Find where the given text appears and provide that cell's center as (X, Y) coordinate. 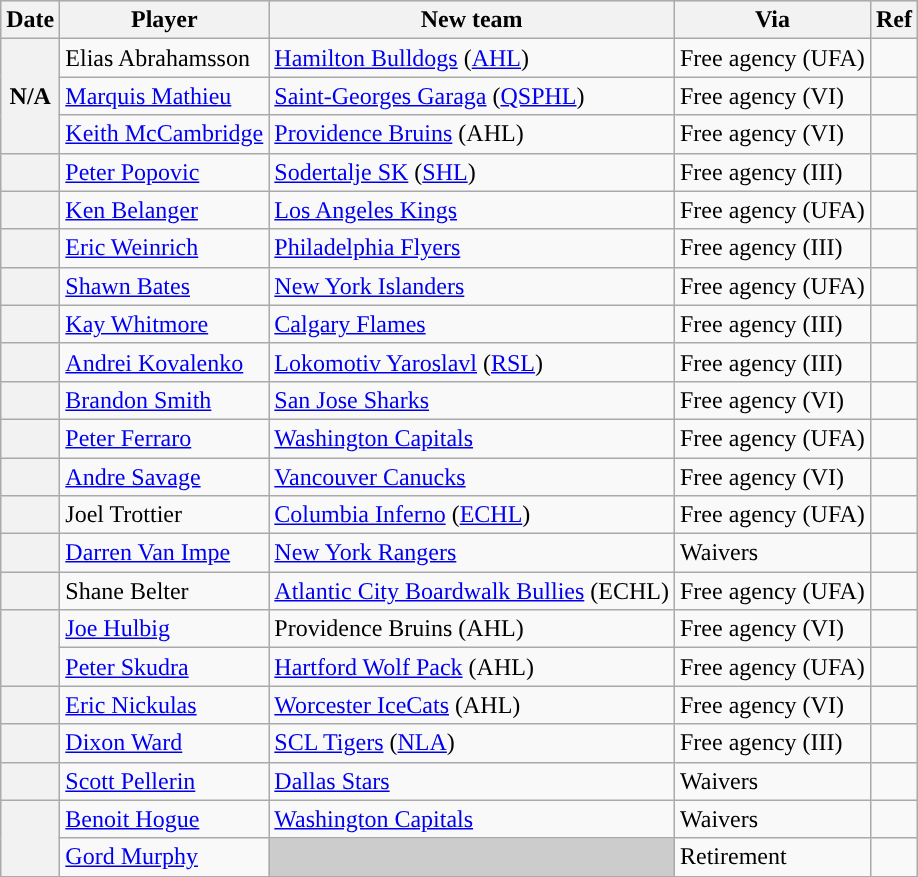
Vancouver Canucks (472, 477)
Joel Trottier (164, 515)
Date (30, 20)
Dixon Ward (164, 743)
Ref (894, 20)
Atlantic City Boardwalk Bullies (ECHL) (472, 591)
Brandon Smith (164, 400)
SCL Tigers (NLA) (472, 743)
Columbia Inferno (ECHL) (472, 515)
Worcester IceCats (AHL) (472, 705)
Peter Ferraro (164, 438)
Scott Pellerin (164, 781)
Gord Murphy (164, 857)
Hartford Wolf Pack (AHL) (472, 667)
Sodertalje SK (SHL) (472, 172)
New York Islanders (472, 286)
Hamilton Bulldogs (AHL) (472, 58)
Player (164, 20)
Kay Whitmore (164, 324)
Ken Belanger (164, 210)
Dallas Stars (472, 781)
Benoit Hogue (164, 819)
Eric Nickulas (164, 705)
N/A (30, 96)
Marquis Mathieu (164, 96)
Peter Skudra (164, 667)
Shawn Bates (164, 286)
Via (772, 20)
Los Angeles Kings (472, 210)
Andrei Kovalenko (164, 362)
Darren Van Impe (164, 553)
Calgary Flames (472, 324)
Elias Abrahamsson (164, 58)
New team (472, 20)
Keith McCambridge (164, 134)
Saint-Georges Garaga (QSPHL) (472, 96)
Eric Weinrich (164, 248)
Joe Hulbig (164, 629)
Shane Belter (164, 591)
New York Rangers (472, 553)
Retirement (772, 857)
Lokomotiv Yaroslavl (RSL) (472, 362)
Andre Savage (164, 477)
Philadelphia Flyers (472, 248)
San Jose Sharks (472, 400)
Peter Popovic (164, 172)
